Find where the given text appears and provide that cell's center as (x, y) coordinate. 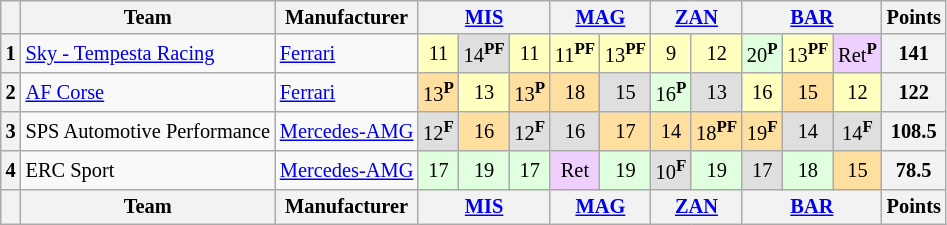
10F (671, 170)
Ret (575, 170)
14F (857, 132)
19F (762, 132)
108.5 (914, 132)
11PF (575, 54)
ERC Sport (148, 170)
14PF (484, 54)
RetP (857, 54)
SPS Automotive Performance (148, 132)
141 (914, 54)
122 (914, 92)
2 (11, 92)
Sky - Tempesta Racing (148, 54)
3 (11, 132)
1 (11, 54)
18PF (716, 132)
16P (671, 92)
9 (671, 54)
AF Corse (148, 92)
4 (11, 170)
20P (762, 54)
78.5 (914, 170)
